Determine the [X, Y] coordinate at the center of the cell enclosing the given text.  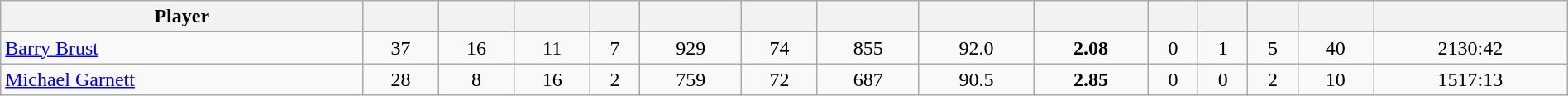
Player [182, 17]
72 [780, 79]
855 [868, 48]
37 [401, 48]
92.0 [976, 48]
10 [1336, 79]
74 [780, 48]
759 [691, 79]
8 [476, 79]
1 [1223, 48]
Michael Garnett [182, 79]
28 [401, 79]
5 [1273, 48]
929 [691, 48]
1517:13 [1470, 79]
7 [614, 48]
2.08 [1092, 48]
Barry Brust [182, 48]
40 [1336, 48]
2130:42 [1470, 48]
90.5 [976, 79]
11 [552, 48]
687 [868, 79]
2.85 [1092, 79]
